Detect which cell encompasses the target text, then output its (X, Y) center coordinate. 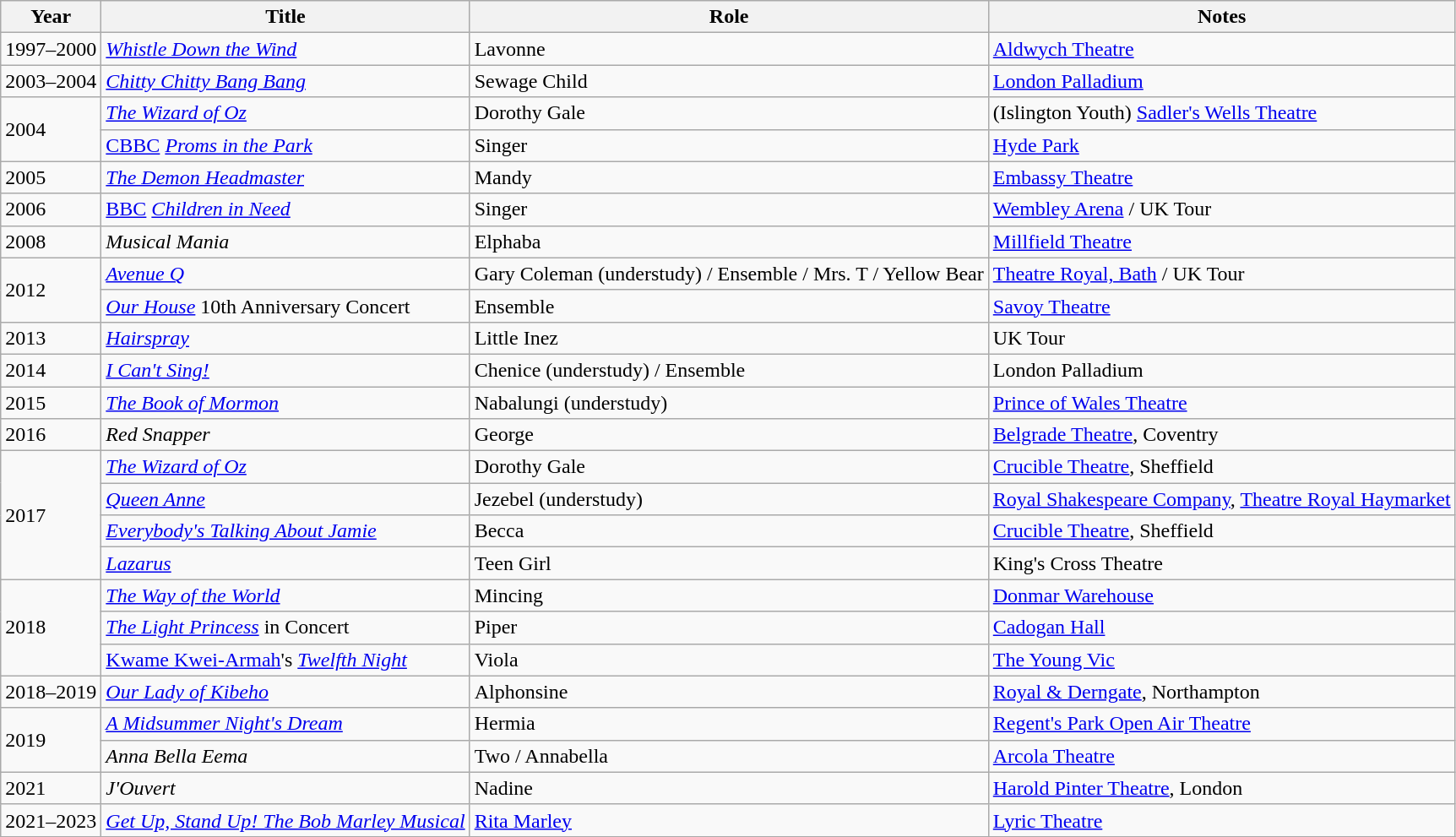
CBBC Proms in the Park (285, 145)
The Young Vic (1221, 660)
Everybody's Talking About Jamie (285, 531)
2017 (51, 515)
Harold Pinter Theatre, London (1221, 788)
Lavonne (729, 49)
Red Snapper (285, 435)
Kwame Kwei-Armah's Twelfth Night (285, 660)
Rita Marley (729, 820)
Wembley Arena / UK Tour (1221, 209)
Belgrade Theatre, Coventry (1221, 435)
The Light Princess in Concert (285, 628)
Role (729, 17)
Hyde Park (1221, 145)
UK Tour (1221, 338)
Chitty Chitty Bang Bang (285, 81)
The Demon Headmaster (285, 177)
Musical Mania (285, 242)
Embassy Theatre (1221, 177)
Chenice (understudy) / Ensemble (729, 370)
Teen Girl (729, 563)
Mincing (729, 595)
2018 (51, 628)
The Way of the World (285, 595)
Sewage Child (729, 81)
Prince of Wales Theatre (1221, 403)
BBC Children in Need (285, 209)
Our House 10th Anniversary Concert (285, 306)
I Can't Sing! (285, 370)
2019 (51, 740)
2006 (51, 209)
Piper (729, 628)
Lazarus (285, 563)
2003–2004 (51, 81)
Donmar Warehouse (1221, 595)
2004 (51, 129)
George (729, 435)
Little Inez (729, 338)
Savoy Theatre (1221, 306)
Get Up, Stand Up! The Bob Marley Musical (285, 820)
Avenue Q (285, 274)
2015 (51, 403)
Nadine (729, 788)
Regent's Park Open Air Theatre (1221, 724)
Viola (729, 660)
2021 (51, 788)
Hermia (729, 724)
J'Ouvert (285, 788)
2018–2019 (51, 692)
Theatre Royal, Bath / UK Tour (1221, 274)
(Islington Youth) Sadler's Wells Theatre (1221, 113)
Our Lady of Kibeho (285, 692)
Whistle Down the Wind (285, 49)
2016 (51, 435)
Jezebel (understudy) (729, 499)
2014 (51, 370)
Title (285, 17)
Cadogan Hall (1221, 628)
Mandy (729, 177)
Ensemble (729, 306)
Lyric Theatre (1221, 820)
Millfield Theatre (1221, 242)
Alphonsine (729, 692)
Anna Bella Eema (285, 756)
1997–2000 (51, 49)
The Book of Mormon (285, 403)
Royal Shakespeare Company, Theatre Royal Haymarket (1221, 499)
Queen Anne (285, 499)
2012 (51, 290)
2005 (51, 177)
2008 (51, 242)
Royal & Derngate, Northampton (1221, 692)
Hairspray (285, 338)
A Midsummer Night's Dream (285, 724)
Arcola Theatre (1221, 756)
2021–2023 (51, 820)
Becca (729, 531)
Nabalungi (understudy) (729, 403)
Aldwych Theatre (1221, 49)
2013 (51, 338)
Year (51, 17)
Gary Coleman (understudy) / Ensemble / Mrs. T / Yellow Bear (729, 274)
King's Cross Theatre (1221, 563)
Notes (1221, 17)
Elphaba (729, 242)
Two / Annabella (729, 756)
